Pinpoint the cell where the given text exists, returning its (X, Y) midpoint coordinate. 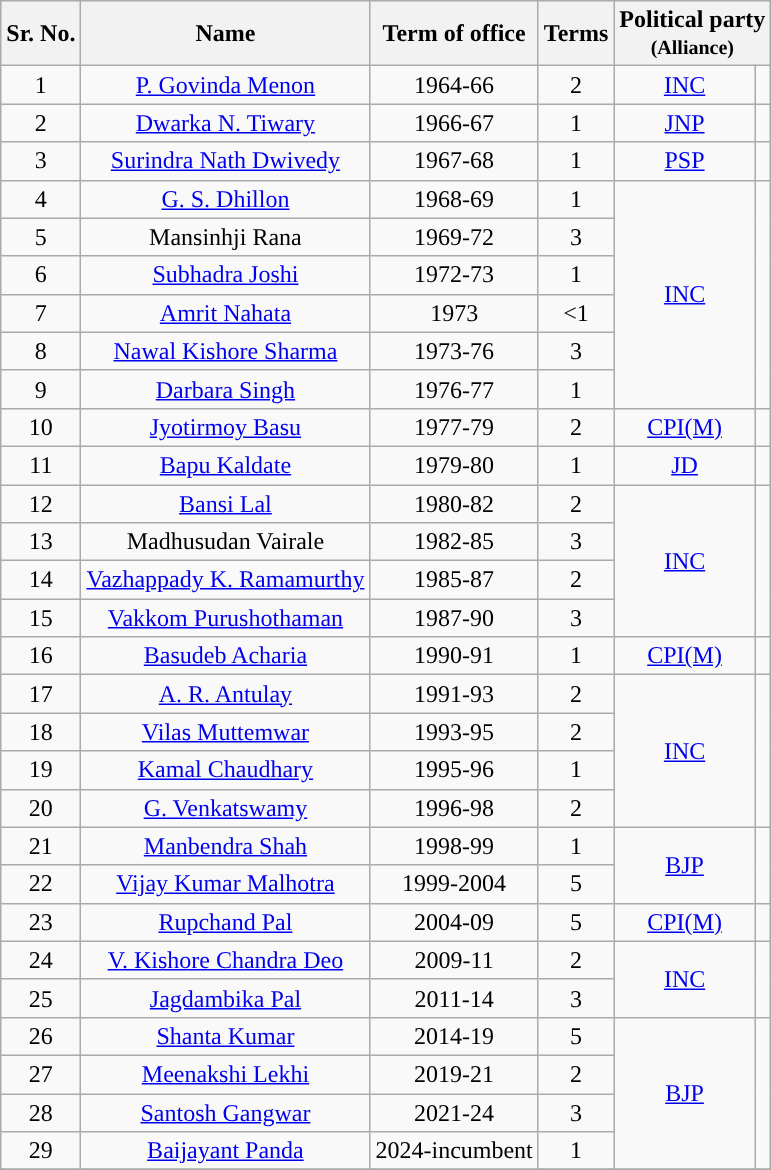
Santosh Gangwar (226, 1113)
2011-14 (454, 998)
JNP (684, 123)
Shanta Kumar (226, 1036)
7 (41, 313)
JD (684, 465)
1966-67 (454, 123)
29 (41, 1151)
Mansinhji Rana (226, 237)
1996-98 (454, 808)
A. R. Antulay (226, 694)
2004-09 (454, 922)
13 (41, 542)
1968-69 (454, 199)
Madhusudan Vairale (226, 542)
1973 (454, 313)
Subhadra Joshi (226, 275)
9 (41, 389)
25 (41, 998)
Vijay Kumar Malhotra (226, 884)
1969-72 (454, 237)
Term of office (454, 34)
19 (41, 770)
Nawal Kishore Sharma (226, 351)
1990-91 (454, 656)
Manbendra Shah (226, 846)
24 (41, 960)
Name (226, 34)
15 (41, 618)
G. S. Dhillon (226, 199)
1964-66 (454, 85)
Meenakshi Lekhi (226, 1074)
Bapu Kaldate (226, 465)
1980-82 (454, 503)
Jagdambika Pal (226, 998)
1979-80 (454, 465)
1987-90 (454, 618)
Vakkom Purushothaman (226, 618)
P. Govinda Menon (226, 85)
4 (41, 199)
17 (41, 694)
Political party(Alliance) (692, 34)
V. Kishore Chandra Deo (226, 960)
26 (41, 1036)
28 (41, 1113)
2024-incumbent (454, 1151)
Surindra Nath Dwivedy (226, 161)
11 (41, 465)
1991-93 (454, 694)
23 (41, 922)
27 (41, 1074)
Sr. No. (41, 34)
16 (41, 656)
1972-73 (454, 275)
G. Venkatswamy (226, 808)
<1 (576, 313)
Jyotirmoy Basu (226, 427)
8 (41, 351)
Rupchand Pal (226, 922)
1982-85 (454, 542)
1998-99 (454, 846)
10 (41, 427)
18 (41, 732)
Amrit Nahata (226, 313)
1995-96 (454, 770)
Basudeb Acharia (226, 656)
2009-11 (454, 960)
1999-2004 (454, 884)
Baijayant Panda (226, 1151)
1976-77 (454, 389)
1985-87 (454, 580)
2021-24 (454, 1113)
2019-21 (454, 1074)
14 (41, 580)
1993-95 (454, 732)
Dwarka N. Tiwary (226, 123)
Darbara Singh (226, 389)
1977-79 (454, 427)
Kamal Chaudhary (226, 770)
12 (41, 503)
2014-19 (454, 1036)
PSP (684, 161)
20 (41, 808)
6 (41, 275)
1973-76 (454, 351)
Terms (576, 34)
Vilas Muttemwar (226, 732)
1967-68 (454, 161)
Vazhappady K. Ramamurthy (226, 580)
22 (41, 884)
21 (41, 846)
Bansi Lal (226, 503)
